Extract the [x, y] coordinate from the center of the cell holding the provided text.  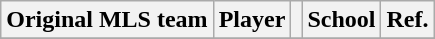
School [342, 20]
Player [252, 20]
Ref. [408, 20]
Original MLS team [107, 20]
